Search for the cell housing the specified text and yield its [X, Y] center coordinate. 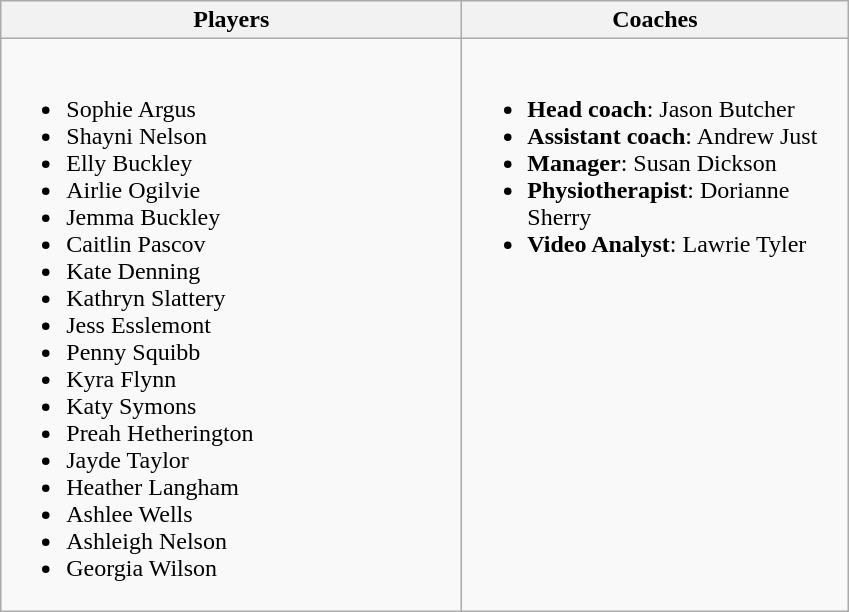
Coaches [655, 20]
Players [232, 20]
Head coach: Jason ButcherAssistant coach: Andrew JustManager: Susan DicksonPhysiotherapist: Dorianne SherryVideo Analyst: Lawrie Tyler [655, 325]
